Capture the cell that displays the provided text and extract its [X, Y] central coordinate. 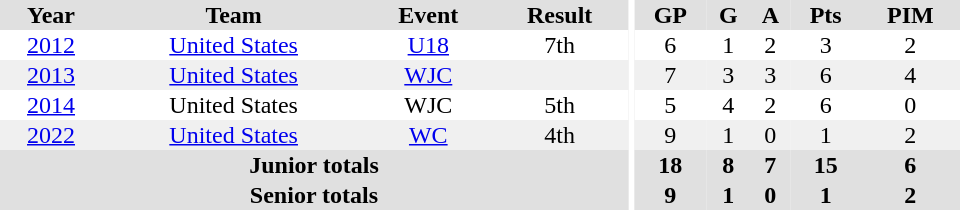
15 [826, 165]
GP [670, 15]
G [728, 15]
Senior totals [314, 195]
Result [560, 15]
2012 [51, 45]
2013 [51, 75]
Pts [826, 15]
8 [728, 165]
PIM [910, 15]
U18 [428, 45]
Event [428, 15]
5th [560, 105]
4th [560, 135]
2014 [51, 105]
2022 [51, 135]
A [770, 15]
Junior totals [314, 165]
Year [51, 15]
18 [670, 165]
5 [670, 105]
Team [234, 15]
WC [428, 135]
7th [560, 45]
